Extract the [X, Y] coordinate from the center of the cell holding the provided text.  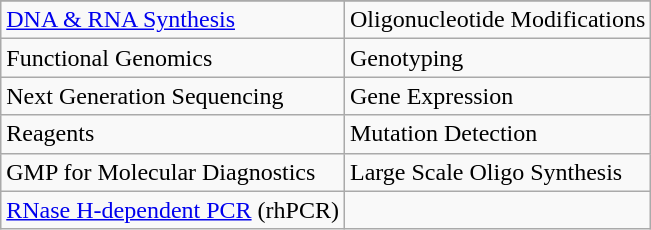
Reagents [173, 134]
Gene Expression [497, 96]
RNase H-dependent PCR (rhPCR) [173, 210]
DNA & RNA Synthesis [173, 20]
Genotyping [497, 58]
Functional Genomics [173, 58]
GMP for Molecular Diagnostics [173, 172]
Large Scale Oligo Synthesis [497, 172]
Mutation Detection [497, 134]
Next Generation Sequencing [173, 96]
Oligonucleotide Modifications [497, 20]
